Find where the given text appears and provide that cell's center as [x, y] coordinate. 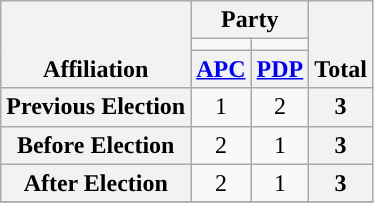
PDP [280, 69]
Total [341, 44]
Party [250, 20]
Previous Election [96, 107]
Affiliation [96, 44]
APC [221, 69]
After Election [96, 183]
Before Election [96, 145]
